Pinpoint the cell where the given text exists, returning its (X, Y) midpoint coordinate. 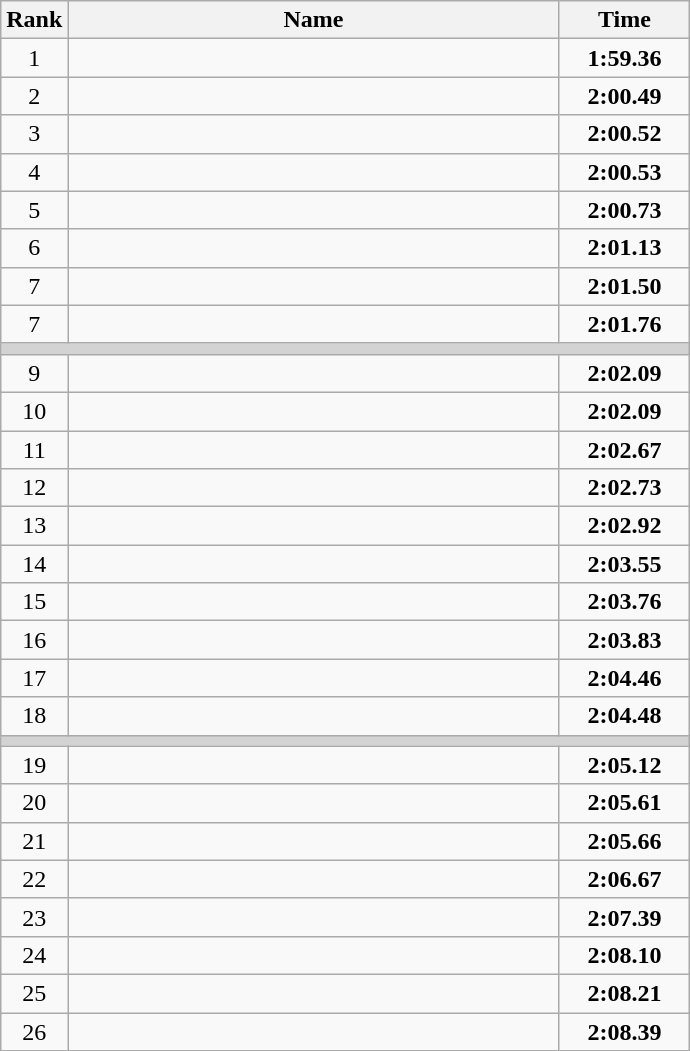
2:06.67 (624, 879)
19 (34, 765)
18 (34, 716)
9 (34, 373)
11 (34, 449)
25 (34, 993)
2:05.61 (624, 803)
2:00.53 (624, 172)
2:03.55 (624, 564)
2:02.92 (624, 526)
2:03.76 (624, 602)
2:07.39 (624, 917)
2:00.73 (624, 210)
17 (34, 678)
2:01.76 (624, 324)
1 (34, 58)
2:04.46 (624, 678)
20 (34, 803)
2:05.12 (624, 765)
2:00.49 (624, 96)
2:01.13 (624, 248)
22 (34, 879)
2:01.50 (624, 286)
4 (34, 172)
21 (34, 841)
2:02.67 (624, 449)
3 (34, 134)
16 (34, 640)
15 (34, 602)
Rank (34, 20)
2:00.52 (624, 134)
12 (34, 488)
6 (34, 248)
Name (314, 20)
2:05.66 (624, 841)
2:08.10 (624, 955)
Time (624, 20)
23 (34, 917)
24 (34, 955)
2:02.73 (624, 488)
10 (34, 411)
13 (34, 526)
26 (34, 1031)
5 (34, 210)
2:08.21 (624, 993)
2 (34, 96)
2:04.48 (624, 716)
2:08.39 (624, 1031)
2:03.83 (624, 640)
14 (34, 564)
1:59.36 (624, 58)
